From the cell containing the given text, extract its center point as (x, y) coordinate. 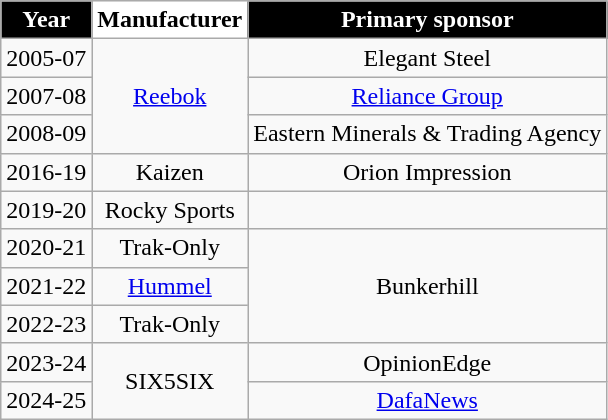
Kaizen (170, 172)
2021-22 (46, 286)
Orion Impression (428, 172)
2005-07 (46, 58)
2019-20 (46, 210)
Manufacturer (170, 20)
Reebok (170, 96)
2023-24 (46, 362)
SIX5SIX (170, 381)
2024-25 (46, 400)
Elegant Steel (428, 58)
2022-23 (46, 324)
Reliance Group (428, 96)
2008-09 (46, 134)
2016-19 (46, 172)
Primary sponsor (428, 20)
DafaNews (428, 400)
2020-21 (46, 248)
OpinionEdge (428, 362)
Rocky Sports (170, 210)
Bunkerhill (428, 286)
2007-08 (46, 96)
Year (46, 20)
Eastern Minerals & Trading Agency (428, 134)
Hummel (170, 286)
